Return the (x, y) coordinate for the center point of the cell that contains the specified text.  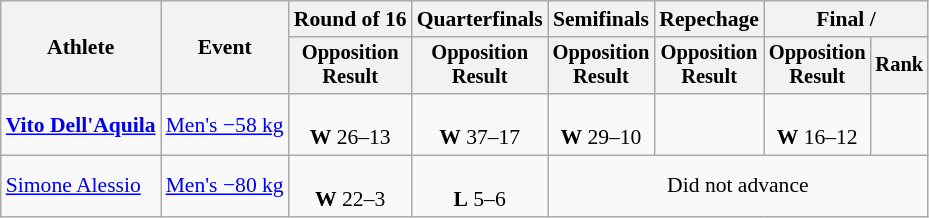
Semifinals (602, 19)
L 5–6 (480, 186)
Simone Alessio (81, 186)
W 22–3 (350, 186)
W 26–13 (350, 124)
Athlete (81, 48)
W 37–17 (480, 124)
Vito Dell'Aquila (81, 124)
W 16–12 (818, 124)
Did not advance (738, 186)
Final / (846, 19)
W 29–10 (602, 124)
Men's −58 kg (225, 124)
Rank (899, 66)
Men's −80 kg (225, 186)
Quarterfinals (480, 19)
Round of 16 (350, 19)
Event (225, 48)
Repechage (709, 19)
